Identify which cell holds the provided text, then report its [x, y] central coordinate. 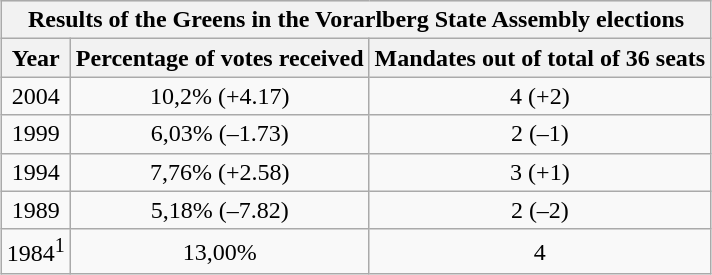
2004 [36, 96]
1989 [36, 210]
10,2% (+4.17) [220, 96]
2 (–2) [540, 210]
Year [36, 58]
13,00% [220, 252]
19841 [36, 252]
Results of the Greens in the Vorarlberg State Assembly elections [356, 20]
3 (+1) [540, 172]
1999 [36, 134]
Mandates out of total of 36 seats [540, 58]
4 [540, 252]
6,03% (–1.73) [220, 134]
2 (–1) [540, 134]
7,76% (+2.58) [220, 172]
1994 [36, 172]
4 (+2) [540, 96]
5,18% (–7.82) [220, 210]
Percentage of votes received [220, 58]
